Return [X, Y] of the center of cell containing provided text 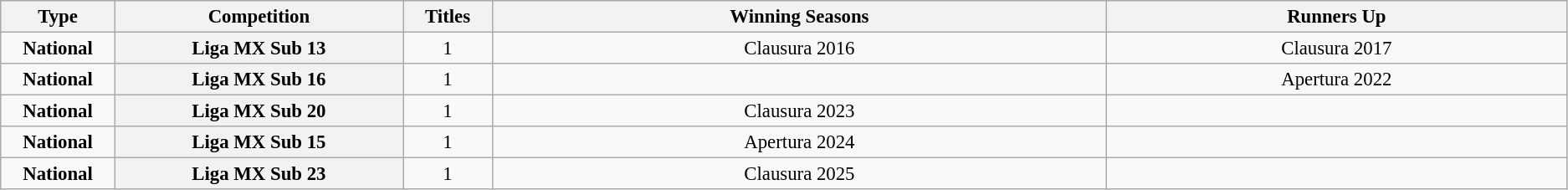
Clausura 2016 [800, 49]
Runners Up [1336, 17]
Liga MX Sub 16 [259, 80]
Competition [259, 17]
Liga MX Sub 20 [259, 111]
Winning Seasons [800, 17]
Apertura 2024 [800, 142]
Liga MX Sub 13 [259, 49]
Clausura 2023 [800, 111]
Type [59, 17]
Clausura 2025 [800, 174]
Apertura 2022 [1336, 80]
Clausura 2017 [1336, 49]
Liga MX Sub 23 [259, 174]
Liga MX Sub 15 [259, 142]
Titles [448, 17]
